Pinpoint the cell where the given text exists, returning its (x, y) midpoint coordinate. 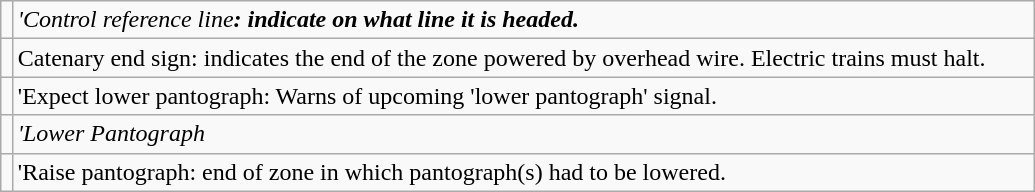
Catenary end sign: indicates the end of the zone powered by overhead wire. Electric trains must halt. (523, 58)
'Lower Pantograph (523, 134)
'Expect lower pantograph: Warns of upcoming 'lower pantograph' signal. (523, 96)
'Control reference line: indicate on what line it is headed. (523, 20)
'Raise pantograph: end of zone in which pantograph(s) had to be lowered. (523, 172)
